From the cell containing the given text, extract its center point as [X, Y] coordinate. 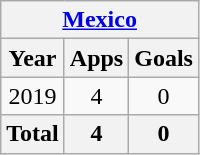
Goals [164, 58]
2019 [33, 96]
Mexico [100, 20]
Year [33, 58]
Total [33, 134]
Apps [96, 58]
